Scan for the cell matching the given text and deliver its [x, y] coordinate at center. 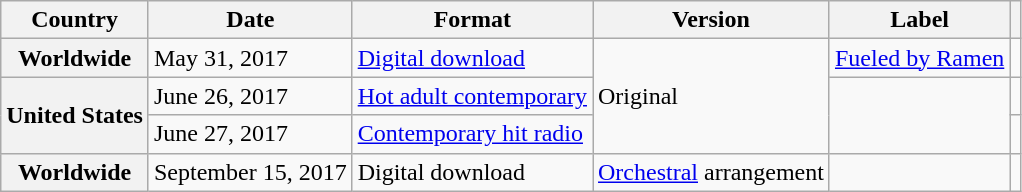
September 15, 2017 [250, 172]
May 31, 2017 [250, 58]
Label [919, 20]
Date [250, 20]
United States [75, 115]
Contemporary hit radio [472, 134]
Format [472, 20]
Fueled by Ramen [919, 58]
Version [710, 20]
Orchestral arrangement [710, 172]
June 27, 2017 [250, 134]
Country [75, 20]
Original [710, 96]
June 26, 2017 [250, 96]
Hot adult contemporary [472, 96]
